Detect which cell encompasses the target text, then output its (X, Y) center coordinate. 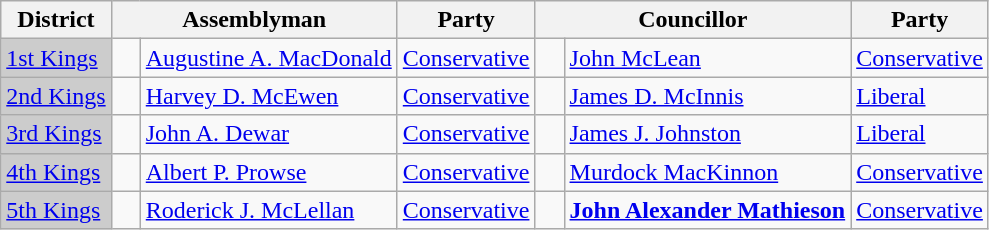
James D. McInnis (708, 96)
Murdock MacKinnon (708, 172)
Augustine A. MacDonald (268, 58)
4th Kings (56, 172)
James J. Johnston (708, 134)
John Alexander Mathieson (708, 210)
John A. Dewar (268, 134)
5th Kings (56, 210)
Roderick J. McLellan (268, 210)
3rd Kings (56, 134)
Albert P. Prowse (268, 172)
District (56, 20)
1st Kings (56, 58)
Assemblyman (254, 20)
2nd Kings (56, 96)
Harvey D. McEwen (268, 96)
Councillor (693, 20)
John McLean (708, 58)
